Locate the cell with the specified text and output its [X, Y] center coordinate. 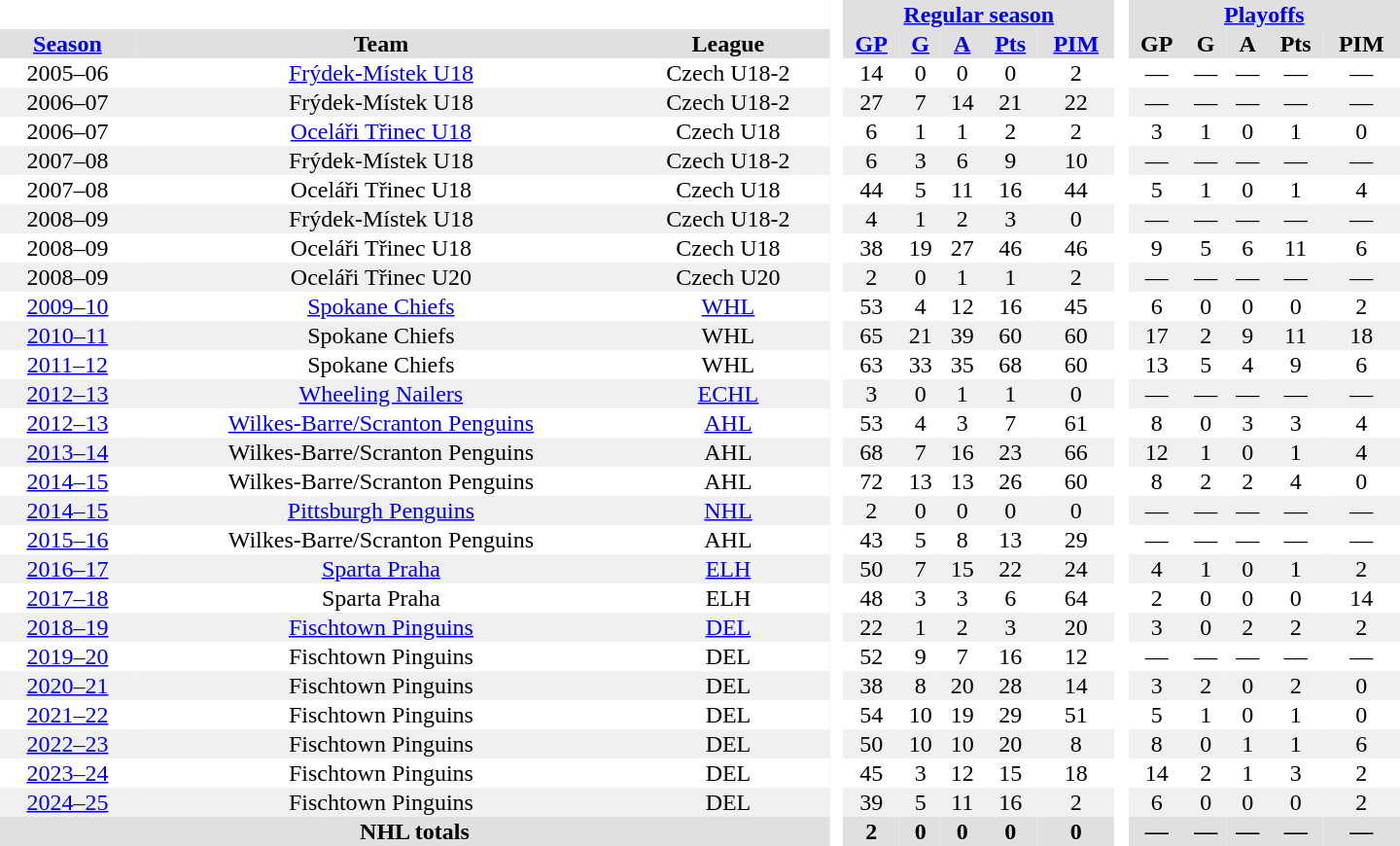
24 [1075, 569]
2009–10 [68, 306]
2018–19 [68, 627]
28 [1010, 686]
Pittsburgh Penguins [381, 511]
66 [1075, 452]
2023–24 [68, 773]
Wheeling Nailers [381, 394]
54 [871, 715]
52 [871, 656]
43 [871, 540]
2019–20 [68, 656]
65 [871, 335]
2010–11 [68, 335]
Team [381, 44]
2011–12 [68, 365]
Season [68, 44]
2022–23 [68, 744]
23 [1010, 452]
61 [1075, 423]
2024–25 [68, 802]
2016–17 [68, 569]
NHL [728, 511]
26 [1010, 481]
NHL totals [414, 831]
2020–21 [68, 686]
17 [1157, 335]
2021–22 [68, 715]
League [728, 44]
51 [1075, 715]
ECHL [728, 394]
Oceláři Třinec U20 [381, 277]
35 [962, 365]
Regular season [978, 15]
48 [871, 598]
2005–06 [68, 73]
64 [1075, 598]
33 [920, 365]
Playoffs [1264, 15]
Czech U20 [728, 277]
2017–18 [68, 598]
2015–16 [68, 540]
63 [871, 365]
72 [871, 481]
2013–14 [68, 452]
